Capture the cell that displays the provided text and extract its (x, y) central coordinate. 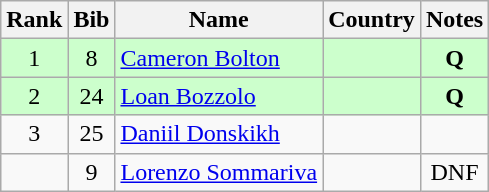
8 (92, 58)
Country (372, 20)
Cameron Bolton (219, 58)
DNF (454, 172)
Lorenzo Sommariva (219, 172)
Daniil Donskikh (219, 134)
1 (34, 58)
Loan Bozzolo (219, 96)
2 (34, 96)
Rank (34, 20)
Bib (92, 20)
3 (34, 134)
9 (92, 172)
24 (92, 96)
Name (219, 20)
25 (92, 134)
Notes (454, 20)
